Find where the given text appears and provide that cell's center as (x, y) coordinate. 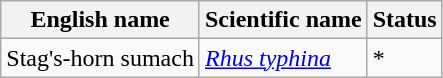
Rhus typhina (283, 58)
Stag's-horn sumach (100, 58)
* (404, 58)
English name (100, 20)
Scientific name (283, 20)
Status (404, 20)
